Find where the given text appears and provide that cell's center as [x, y] coordinate. 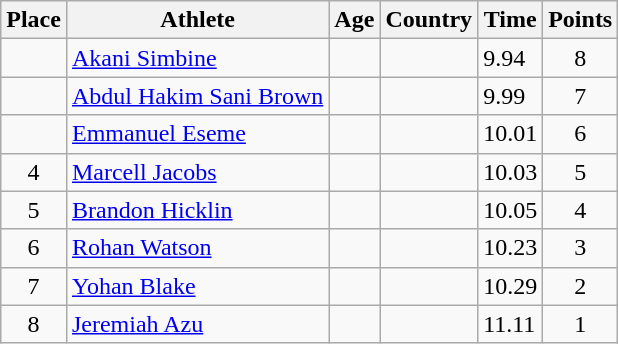
9.94 [510, 58]
Brandon Hicklin [197, 210]
Time [510, 20]
Akani Simbine [197, 58]
Jeremiah Azu [197, 324]
3 [580, 248]
10.01 [510, 134]
Abdul Hakim Sani Brown [197, 96]
10.23 [510, 248]
Athlete [197, 20]
Marcell Jacobs [197, 172]
11.11 [510, 324]
Age [354, 20]
2 [580, 286]
Yohan Blake [197, 286]
Points [580, 20]
Emmanuel Eseme [197, 134]
10.03 [510, 172]
Rohan Watson [197, 248]
10.05 [510, 210]
10.29 [510, 286]
Country [429, 20]
Place [34, 20]
1 [580, 324]
9.99 [510, 96]
